Return the [x, y] coordinate for the center point of the cell that contains the specified text.  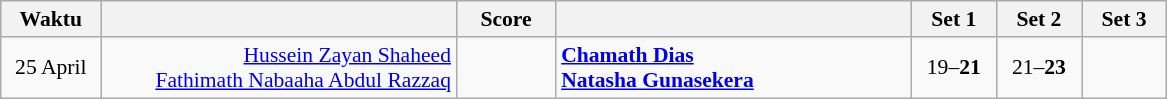
21–23 [1038, 68]
Waktu [51, 19]
Hussein Zayan Shaheed Fathimath Nabaaha Abdul Razzaq [278, 68]
Chamath Dias Natasha Gunasekera [734, 68]
Set 3 [1124, 19]
19–21 [954, 68]
Set 1 [954, 19]
Score [506, 19]
25 April [51, 68]
Set 2 [1038, 19]
